Detect which cell encompasses the target text, then output its [x, y] center coordinate. 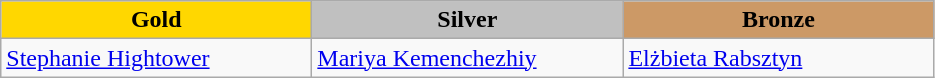
Bronze [778, 20]
Gold [156, 20]
Elżbieta Rabsztyn [778, 58]
Silver [468, 20]
Stephanie Hightower [156, 58]
Mariya Kemenchezhiy [468, 58]
